Find where the given text appears and provide that cell's center as (X, Y) coordinate. 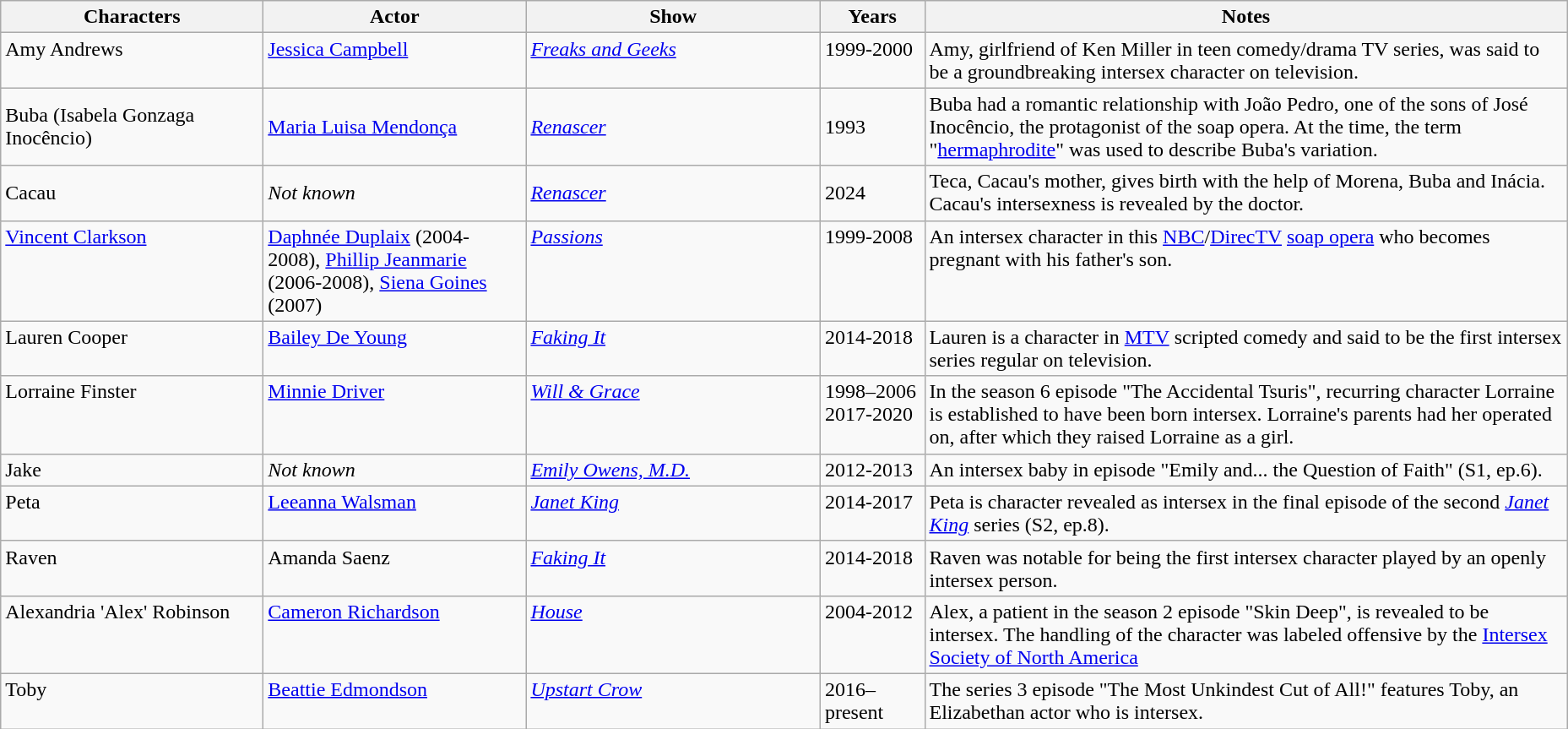
1998–20062017-2020 (872, 415)
2024 (872, 193)
Raven was notable for being the first intersex character played by an openly intersex person. (1246, 568)
Buba (Isabela Gonzaga Inocêncio) (132, 127)
Years (872, 17)
Janet King (674, 514)
Characters (132, 17)
Peta (132, 514)
Daphnée Duplaix (2004-2008), Phillip Jeanmarie (2006-2008), Siena Goines (2007) (395, 270)
Peta is character revealed as intersex in the final episode of the second Janet King series (S2, ep.8). (1246, 514)
2004-2012 (872, 634)
Passions (674, 270)
Bailey De Young (395, 348)
Teca, Cacau's mother, gives birth with the help of Morena, Buba and Inácia. Cacau's intersexness is revealed by the doctor. (1246, 193)
Leeanna Walsman (395, 514)
Jessica Campbell (395, 61)
2012-2013 (872, 470)
Cameron Richardson (395, 634)
An intersex baby in episode "Emily and... the Question of Faith" (S1, ep.6). (1246, 470)
Jake (132, 470)
Amy Andrews (132, 61)
Lauren is a character in MTV scripted comedy and said to be the first intersex series regular on television. (1246, 348)
Lauren Cooper (132, 348)
Show (674, 17)
Raven (132, 568)
Actor (395, 17)
Toby (132, 701)
2014-2017 (872, 514)
Notes (1246, 17)
2016–present (872, 701)
Amy, girlfriend of Ken Miller in teen comedy/drama TV series, was said to be a groundbreaking intersex character on television. (1246, 61)
Maria Luisa Mendonça (395, 127)
An intersex character in this NBC/DirecTV soap opera who becomes pregnant with his father's son. (1246, 270)
Alexandria 'Alex' Robinson (132, 634)
Upstart Crow (674, 701)
Emily Owens, M.D. (674, 470)
The series 3 episode "The Most Unkindest Cut of All!" features Toby, an Elizabethan actor who is intersex. (1246, 701)
1993 (872, 127)
Beattie Edmondson (395, 701)
Cacau (132, 193)
1999-2008 (872, 270)
Amanda Saenz (395, 568)
1999-2000 (872, 61)
Lorraine Finster (132, 415)
Minnie Driver (395, 415)
Will & Grace (674, 415)
House (674, 634)
Vincent Clarkson (132, 270)
Freaks and Geeks (674, 61)
